Capture the cell that displays the provided text and extract its [X, Y] central coordinate. 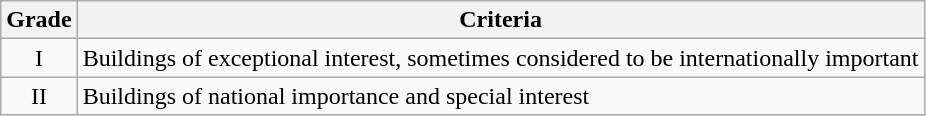
Buildings of national importance and special interest [500, 96]
Buildings of exceptional interest, sometimes considered to be internationally important [500, 58]
I [39, 58]
Criteria [500, 20]
Grade [39, 20]
II [39, 96]
